Search for the cell housing the specified text and yield its [X, Y] center coordinate. 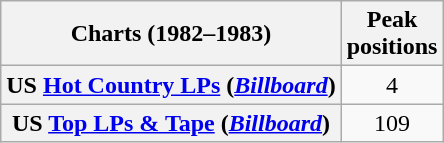
Peakpositions [392, 34]
4 [392, 85]
US Top LPs & Tape (Billboard) [171, 123]
US Hot Country LPs (Billboard) [171, 85]
Charts (1982–1983) [171, 34]
109 [392, 123]
